Extract the [x, y] coordinate from the center of the cell holding the provided text.  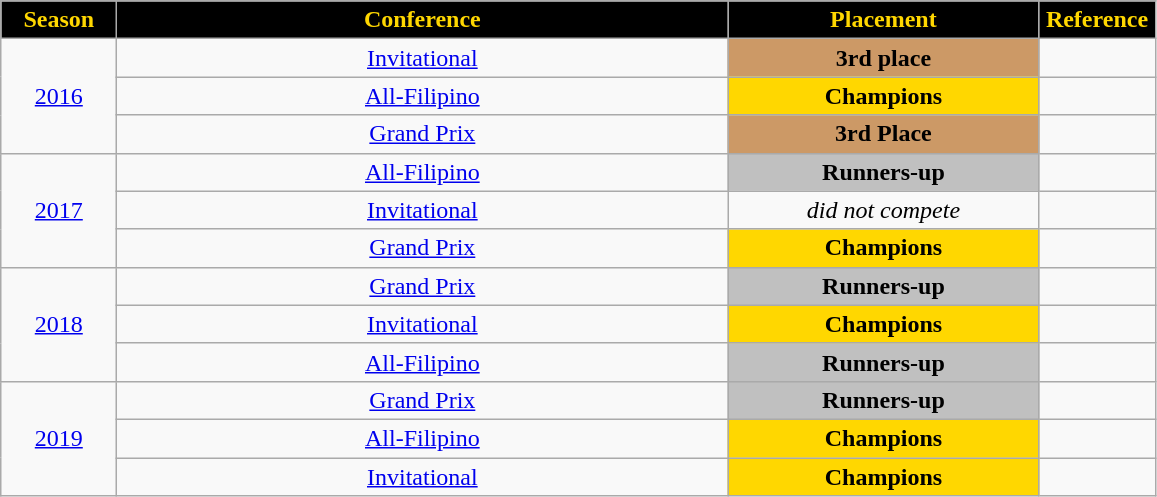
2019 [59, 438]
2017 [59, 210]
2018 [59, 324]
did not compete [884, 210]
Reference [1097, 20]
3rd place [884, 58]
2016 [59, 96]
Placement [884, 20]
Season [59, 20]
3rd Place [884, 134]
Conference [422, 20]
